Return the [X, Y] coordinate for the center point of the cell that contains the specified text.  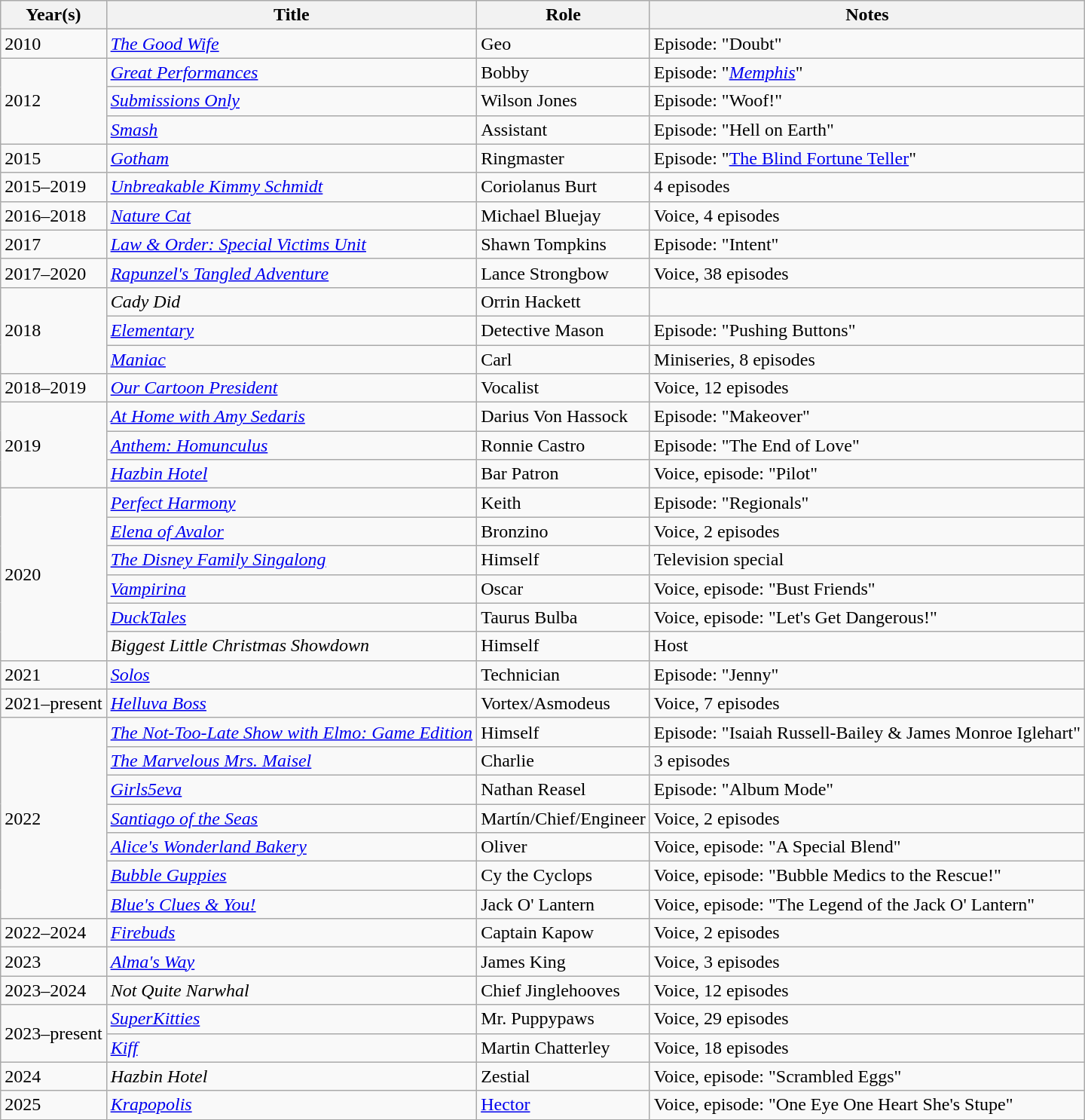
Vocalist [564, 388]
2018 [53, 330]
Cy the Cyclops [564, 876]
Voice, 3 episodes [866, 962]
Lance Strongbow [564, 273]
The Not-Too-Late Show with Elmo: Game Edition [292, 732]
Rapunzel's Tangled Adventure [292, 273]
Episode: "Doubt" [866, 44]
2016–2018 [53, 216]
Santiago of the Seas [292, 818]
Role [564, 15]
2023–present [53, 1033]
Vampirina [292, 589]
Blue's Clues & You! [292, 904]
Oscar [564, 589]
Television special [866, 560]
Ringmaster [564, 158]
Perfect Harmony [292, 503]
4 episodes [866, 187]
DuckTales [292, 617]
The Good Wife [292, 44]
Episode: "Hell on Earth" [866, 130]
2022 [53, 818]
Geo [564, 44]
Voice, episode: "A Special Blend" [866, 847]
Assistant [564, 130]
Voice, episode: "Pilot" [866, 474]
Episode: "Woof!" [866, 101]
Law & Order: Special Victims Unit [292, 244]
Episode: "The Blind Fortune Teller" [866, 158]
Bronzino [564, 531]
Helluva Boss [292, 703]
Voice, 29 episodes [866, 1019]
Biggest Little Christmas Showdown [292, 646]
Bubble Guppies [292, 876]
Voice, episode: "Bust Friends" [866, 589]
2015 [53, 158]
2024 [53, 1076]
Keith [564, 503]
2021 [53, 675]
Nathan Reasel [564, 789]
Submissions Only [292, 101]
2023 [53, 962]
3 episodes [866, 760]
Episode: "Makeover" [866, 417]
2017–2020 [53, 273]
Voice, 18 episodes [866, 1048]
Hector [564, 1105]
Maniac [292, 360]
Oliver [564, 847]
Michael Bluejay [564, 216]
2010 [53, 44]
Orrin Hackett [564, 301]
Voice, episode: "Scrambled Eggs" [866, 1076]
Bobby [564, 72]
2015–2019 [53, 187]
Solos [292, 675]
Detective Mason [564, 330]
2017 [53, 244]
2019 [53, 445]
Unbreakable Kimmy Schmidt [292, 187]
The Marvelous Mrs. Maisel [292, 760]
Episode: "Regionals" [866, 503]
Year(s) [53, 15]
Chief Jinglehooves [564, 990]
Episode: "The End of Love" [866, 445]
Ronnie Castro [564, 445]
James King [564, 962]
Firebuds [292, 933]
Gotham [292, 158]
Elementary [292, 330]
Voice, episode: "One Eye One Heart She's Stupe" [866, 1105]
Voice, episode: "Let's Get Dangerous!" [866, 617]
Episode: "Pushing Buttons" [866, 330]
Taurus Bulba [564, 617]
Kiff [292, 1048]
Voice, 7 episodes [866, 703]
Martín/Chief/Engineer [564, 818]
2025 [53, 1105]
Shawn Tompkins [564, 244]
Episode: "Album Mode" [866, 789]
Carl [564, 360]
Notes [866, 15]
2018–2019 [53, 388]
Girls5eva [292, 789]
2012 [53, 101]
2022–2024 [53, 933]
Technician [564, 675]
Voice, 38 episodes [866, 273]
Elena of Avalor [292, 531]
Vortex/Asmodeus [564, 703]
2023–2024 [53, 990]
Episode: "Memphis" [866, 72]
Voice, episode: "The Legend of the Jack O' Lantern" [866, 904]
Krapopolis [292, 1105]
At Home with Amy Sedaris [292, 417]
The Disney Family Singalong [292, 560]
2021–present [53, 703]
SuperKitties [292, 1019]
Jack O' Lantern [564, 904]
Alice's Wonderland Bakery [292, 847]
Smash [292, 130]
Host [866, 646]
Not Quite Narwhal [292, 990]
Great Performances [292, 72]
Captain Kapow [564, 933]
Anthem: Homunculus [292, 445]
Episode: "Intent" [866, 244]
Episode: "Isaiah Russell-Bailey & James Monroe Iglehart" [866, 732]
Title [292, 15]
Charlie [564, 760]
Zestial [564, 1076]
Voice, episode: "Bubble Medics to the Rescue!" [866, 876]
Coriolanus Burt [564, 187]
2020 [53, 574]
Bar Patron [564, 474]
Alma's Way [292, 962]
Miniseries, 8 episodes [866, 360]
Nature Cat [292, 216]
Voice, 4 episodes [866, 216]
Cady Did [292, 301]
Episode: "Jenny" [866, 675]
Our Cartoon President [292, 388]
Wilson Jones [564, 101]
Martin Chatterley [564, 1048]
Mr. Puppypaws [564, 1019]
Darius Von Hassock [564, 417]
